Pinpoint the cell where the given text exists, returning its (x, y) midpoint coordinate. 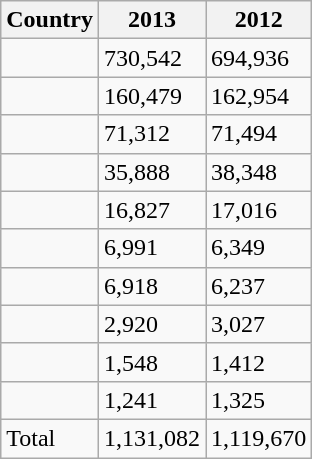
2013 (152, 20)
3,027 (259, 324)
1,548 (152, 362)
6,237 (259, 286)
1,241 (152, 400)
38,348 (259, 172)
2,920 (152, 324)
160,479 (152, 96)
6,349 (259, 248)
1,412 (259, 362)
2012 (259, 20)
17,016 (259, 210)
71,312 (152, 134)
1,131,082 (152, 438)
730,542 (152, 58)
71,494 (259, 134)
1,119,670 (259, 438)
6,918 (152, 286)
Country (50, 20)
6,991 (152, 248)
162,954 (259, 96)
Total (50, 438)
35,888 (152, 172)
16,827 (152, 210)
1,325 (259, 400)
694,936 (259, 58)
